Scan for the cell matching the given text and deliver its [x, y] coordinate at center. 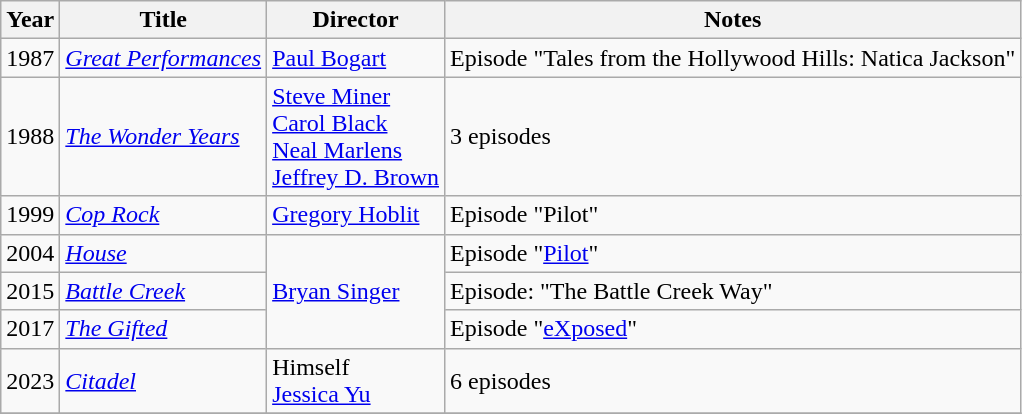
Episode "Tales from the Hollywood Hills: Natica Jackson" [733, 58]
Year [30, 20]
1988 [30, 136]
1987 [30, 58]
HimselfJessica Yu [356, 380]
Episode "eXposed" [733, 329]
2015 [30, 291]
Title [164, 20]
The Gifted [164, 329]
House [164, 253]
2017 [30, 329]
6 episodes [733, 380]
Director [356, 20]
Notes [733, 20]
2023 [30, 380]
Bryan Singer [356, 291]
Great Performances [164, 58]
Gregory Hoblit [356, 215]
Citadel [164, 380]
1999 [30, 215]
3 episodes [733, 136]
2004 [30, 253]
Episode: "The Battle Creek Way" [733, 291]
Steve MinerCarol BlackNeal MarlensJeffrey D. Brown [356, 136]
Paul Bogart [356, 58]
Battle Creek [164, 291]
The Wonder Years [164, 136]
Cop Rock [164, 215]
